Provide the [X, Y] coordinate of the cell's center where the given text is located.  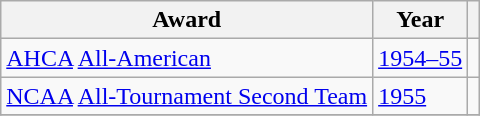
AHCA All-American [187, 58]
NCAA All-Tournament Second Team [187, 96]
1955 [420, 96]
1954–55 [420, 58]
Award [187, 20]
Year [420, 20]
